Find where the given text appears and provide that cell's center as [x, y] coordinate. 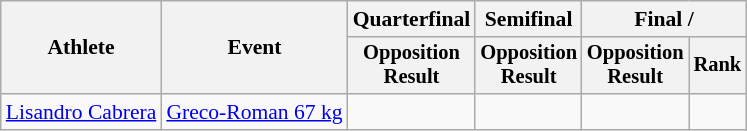
Greco-Roman 67 kg [254, 112]
Semifinal [528, 19]
Quarterfinal [412, 19]
Final / [664, 19]
Rank [718, 66]
Lisandro Cabrera [82, 112]
Athlete [82, 48]
Event [254, 48]
